Find where the given text appears and provide that cell's center as (x, y) coordinate. 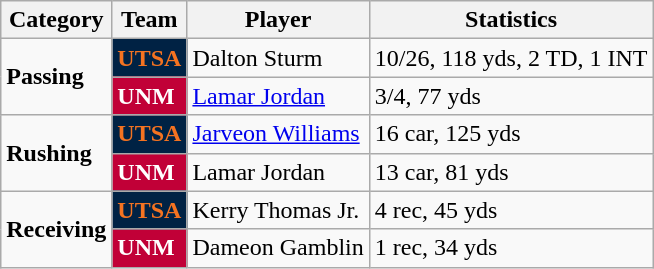
Category (56, 20)
Passing (56, 77)
1 rec, 34 yds (511, 248)
Rushing (56, 153)
Receiving (56, 229)
16 car, 125 yds (511, 134)
4 rec, 45 yds (511, 210)
Player (278, 20)
Kerry Thomas Jr. (278, 210)
Dalton Sturm (278, 58)
10/26, 118 yds, 2 TD, 1 INT (511, 58)
Dameon Gamblin (278, 248)
13 car, 81 yds (511, 172)
Team (150, 20)
Statistics (511, 20)
3/4, 77 yds (511, 96)
Jarveon Williams (278, 134)
